Find where the given text appears and provide that cell's center as [x, y] coordinate. 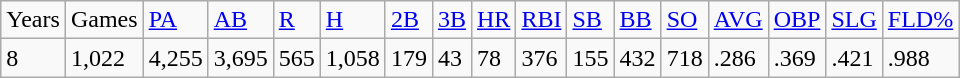
.369 [797, 58]
3B [452, 20]
78 [493, 58]
FLD% [920, 20]
179 [408, 58]
SLG [854, 20]
43 [452, 58]
OBP [797, 20]
.421 [854, 58]
SO [684, 20]
3,695 [240, 58]
AVG [738, 20]
Years [34, 20]
AB [240, 20]
R [296, 20]
Games [104, 20]
BB [638, 20]
718 [684, 58]
.988 [920, 58]
HR [493, 20]
4,255 [176, 58]
.286 [738, 58]
H [352, 20]
432 [638, 58]
PA [176, 20]
376 [542, 58]
1,058 [352, 58]
1,022 [104, 58]
SB [590, 20]
155 [590, 58]
RBI [542, 20]
565 [296, 58]
2B [408, 20]
8 [34, 58]
